For the text-containing cell, return its midpoint in (X, Y) coordinate format. 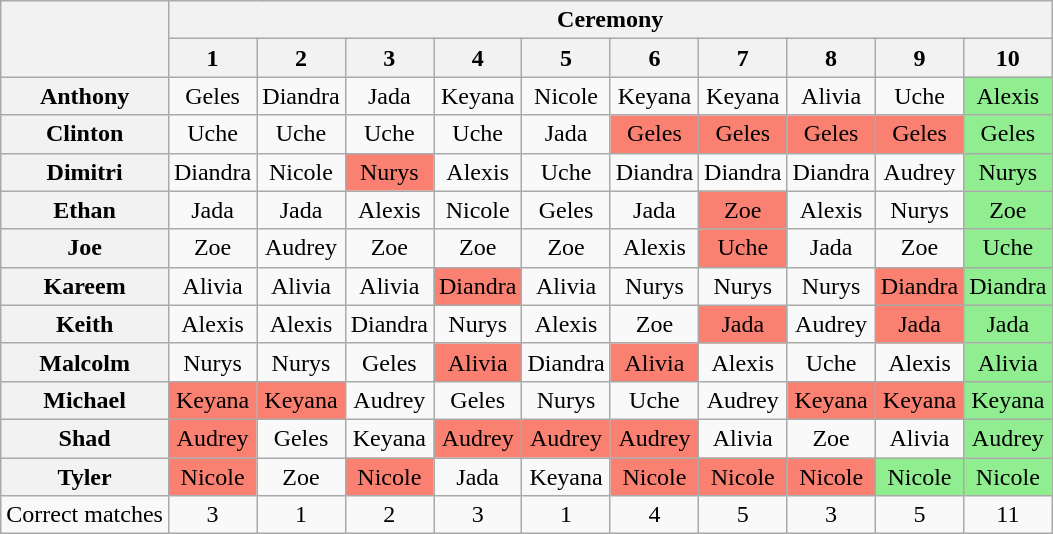
Dimitri (85, 172)
Kareem (85, 286)
Ceremony (610, 20)
Anthony (85, 96)
11 (1008, 515)
Clinton (85, 134)
Correct matches (85, 515)
9 (919, 58)
Shad (85, 438)
8 (831, 58)
Joe (85, 248)
Ethan (85, 210)
7 (743, 58)
Malcolm (85, 362)
Tyler (85, 477)
6 (654, 58)
Keith (85, 324)
10 (1008, 58)
Michael (85, 400)
